For the text-containing cell, return its midpoint in (X, Y) coordinate format. 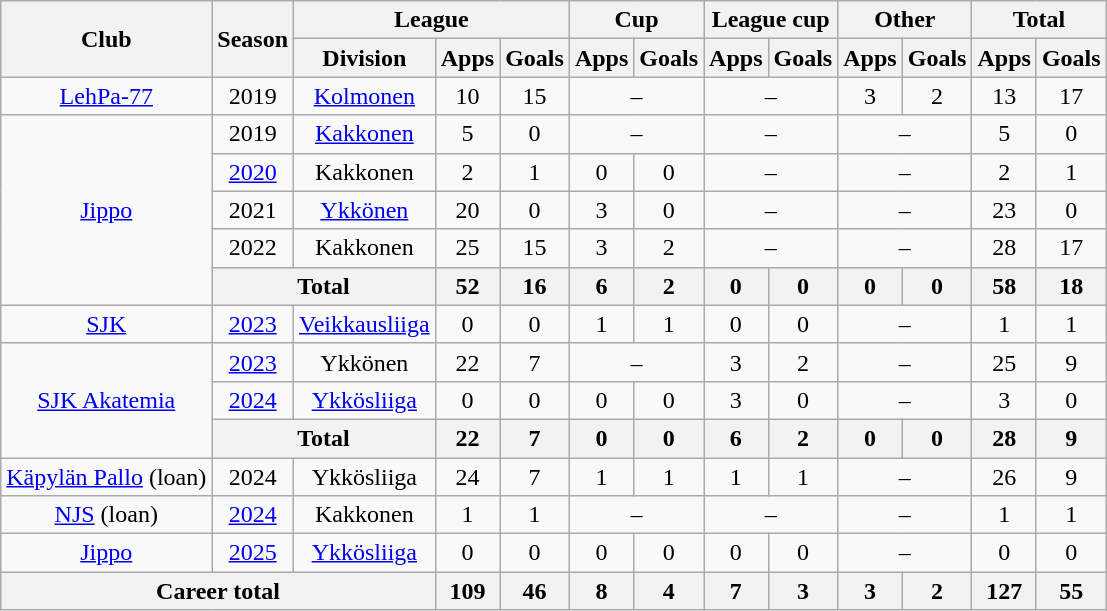
Other (905, 20)
20 (467, 210)
46 (535, 591)
Veikkausliiga (365, 324)
2025 (253, 553)
55 (1071, 591)
13 (1004, 96)
24 (467, 477)
Division (365, 58)
109 (467, 591)
8 (601, 591)
Cup (636, 20)
NJS (loan) (106, 515)
League cup (771, 20)
SJK Akatemia (106, 400)
Kolmonen (365, 96)
26 (1004, 477)
2021 (253, 210)
Käpylän Pallo (loan) (106, 477)
58 (1004, 286)
127 (1004, 591)
Season (253, 39)
52 (467, 286)
18 (1071, 286)
LehPa-77 (106, 96)
4 (669, 591)
SJK (106, 324)
10 (467, 96)
League (432, 20)
16 (535, 286)
2022 (253, 248)
Club (106, 39)
Career total (218, 591)
23 (1004, 210)
2020 (253, 172)
